From the cell containing the given text, extract its center point as [x, y] coordinate. 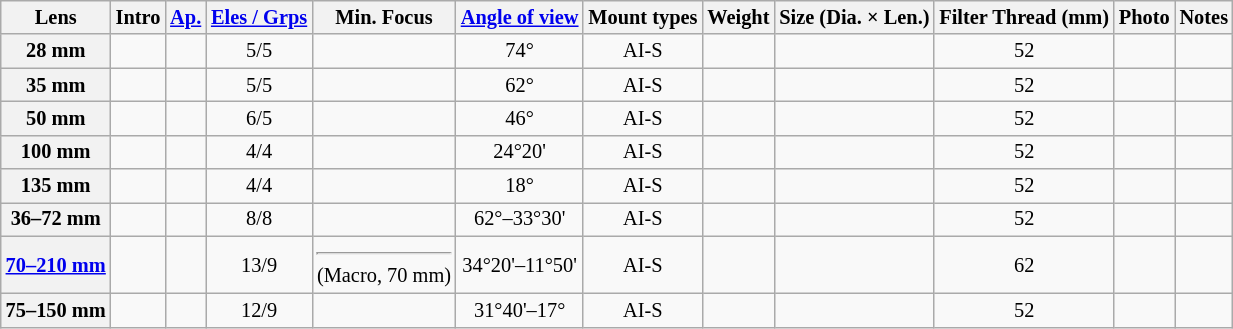
Photo [1144, 17]
28 mm [56, 51]
Angle of view [520, 17]
Size (Dia. × Len.) [854, 17]
Ap. [186, 17]
50 mm [56, 118]
Notes [1204, 17]
Eles / Grps [259, 17]
24°20' [520, 152]
74° [520, 51]
(Macro, 70 mm) [384, 264]
Intro [138, 17]
31°40'–17° [520, 310]
Weight [738, 17]
Lens [56, 17]
13/9 [259, 264]
Filter Thread (mm) [1024, 17]
62 [1024, 264]
100 mm [56, 152]
70–210 mm [56, 264]
75–150 mm [56, 310]
62°–33°30' [520, 219]
18° [520, 186]
46° [520, 118]
35 mm [56, 85]
36–72 mm [56, 219]
8/8 [259, 219]
34°20'–11°50' [520, 264]
6/5 [259, 118]
12/9 [259, 310]
Min. Focus [384, 17]
135 mm [56, 186]
Mount types [642, 17]
62° [520, 85]
